For the text-containing cell, return its midpoint in [X, Y] coordinate format. 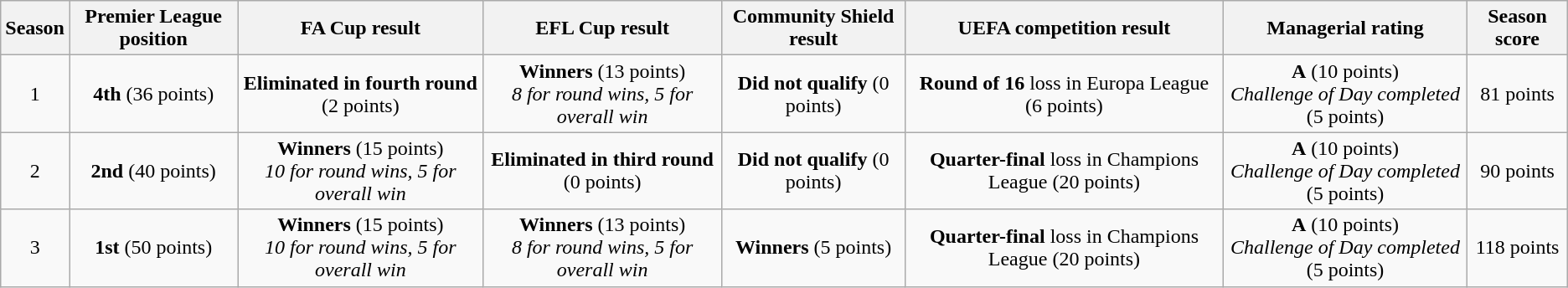
EFL Cup result [603, 28]
90 points [1518, 171]
Round of 16 loss in Europa League (6 points) [1064, 94]
118 points [1518, 248]
Premier League position [152, 28]
Season [35, 28]
Season score [1518, 28]
Winners (5 points) [812, 248]
2nd (40 points) [152, 171]
81 points [1518, 94]
Managerial rating [1345, 28]
UEFA competition result [1064, 28]
1 [35, 94]
1st (50 points) [152, 248]
4th (36 points) [152, 94]
Community Shield result [812, 28]
2 [35, 171]
Eliminated in fourth round (2 points) [360, 94]
3 [35, 248]
Eliminated in third round (0 points) [603, 171]
FA Cup result [360, 28]
